Scan for the cell matching the given text and deliver its (x, y) coordinate at center. 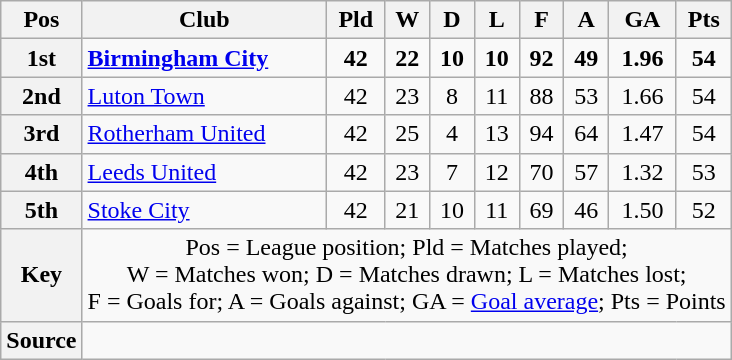
13 (496, 134)
21 (408, 210)
2nd (42, 96)
1.50 (643, 210)
1st (42, 58)
64 (586, 134)
57 (586, 172)
69 (542, 210)
L (496, 20)
1.32 (643, 172)
1.96 (643, 58)
12 (496, 172)
92 (542, 58)
3rd (42, 134)
46 (586, 210)
D (452, 20)
22 (408, 58)
F (542, 20)
Pos (42, 20)
Key (42, 275)
88 (542, 96)
Club (204, 20)
4 (452, 134)
Birmingham City (204, 58)
1.66 (643, 96)
Leeds United (204, 172)
49 (586, 58)
5th (42, 210)
Source (42, 340)
Pld (356, 20)
Rotherham United (204, 134)
W (408, 20)
94 (542, 134)
70 (542, 172)
Pts (704, 20)
8 (452, 96)
GA (643, 20)
Luton Town (204, 96)
25 (408, 134)
7 (452, 172)
Stoke City (204, 210)
4th (42, 172)
52 (704, 210)
1.47 (643, 134)
A (586, 20)
